Identify which cell holds the provided text, then report its (X, Y) central coordinate. 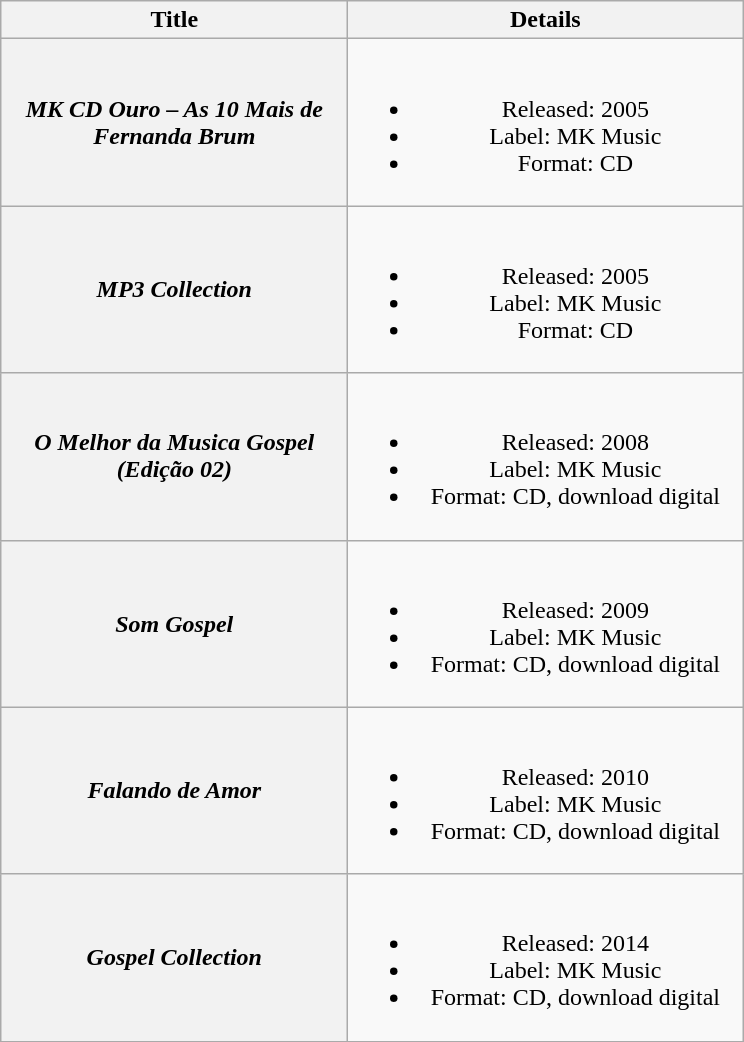
Released: 2010Label: MK MusicFormat: CD, download digital (546, 790)
Gospel Collection (174, 958)
Som Gospel (174, 624)
MK CD Ouro – As 10 Mais de Fernanda Brum (174, 122)
Title (174, 20)
Released: 2009Label: MK MusicFormat: CD, download digital (546, 624)
Released: 2008Label: MK MusicFormat: CD, download digital (546, 456)
Falando de Amor (174, 790)
O Melhor da Musica Gospel (Edição 02) (174, 456)
MP3 Collection (174, 290)
Details (546, 20)
Released: 2014Label: MK MusicFormat: CD, download digital (546, 958)
